Identify which cell holds the provided text, then report its (x, y) central coordinate. 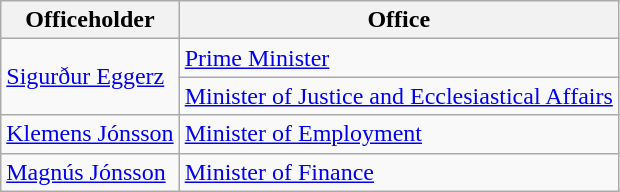
Magnús Jónsson (90, 172)
Sigurður Eggerz (90, 77)
Klemens Jónsson (90, 134)
Office (398, 20)
Officeholder (90, 20)
Minister of Justice and Ecclesiastical Affairs (398, 96)
Minister of Employment (398, 134)
Prime Minister (398, 58)
Minister of Finance (398, 172)
